From the cell containing the given text, extract its center point as (x, y) coordinate. 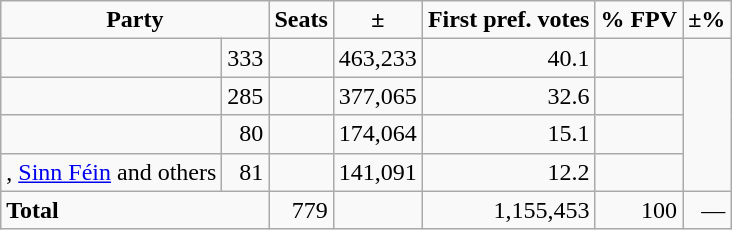
± (378, 20)
15.1 (508, 134)
32.6 (508, 96)
12.2 (508, 172)
285 (246, 96)
463,233 (378, 58)
40.1 (508, 58)
1,155,453 (508, 210)
141,091 (378, 172)
377,065 (378, 96)
First pref. votes (508, 20)
80 (246, 134)
100 (639, 210)
333 (246, 58)
779 (301, 210)
81 (246, 172)
— (707, 210)
174,064 (378, 134)
Seats (301, 20)
Total (135, 210)
, Sinn Féin and others (112, 172)
% FPV (639, 20)
±% (707, 20)
Party (135, 20)
